Provide the (x, y) coordinate of the cell's center where the given text is located.  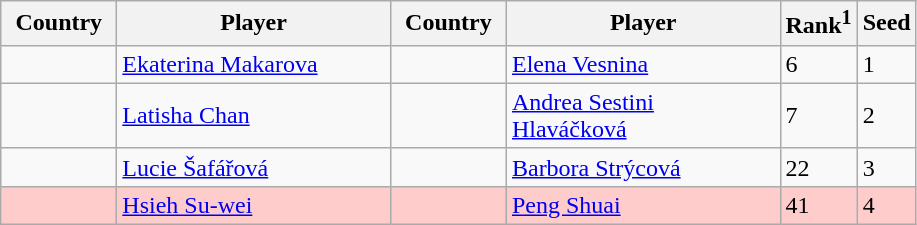
Hsieh Su-wei (254, 205)
1 (886, 64)
7 (818, 116)
Peng Shuai (643, 205)
4 (886, 205)
Andrea Sestini Hlaváčková (643, 116)
Latisha Chan (254, 116)
6 (818, 64)
Elena Vesnina (643, 64)
41 (818, 205)
2 (886, 116)
Ekaterina Makarova (254, 64)
22 (818, 167)
Rank1 (818, 24)
Lucie Šafářová (254, 167)
3 (886, 167)
Seed (886, 24)
Barbora Strýcová (643, 167)
